Provide the [x, y] coordinate of the cell's center where the given text is located.  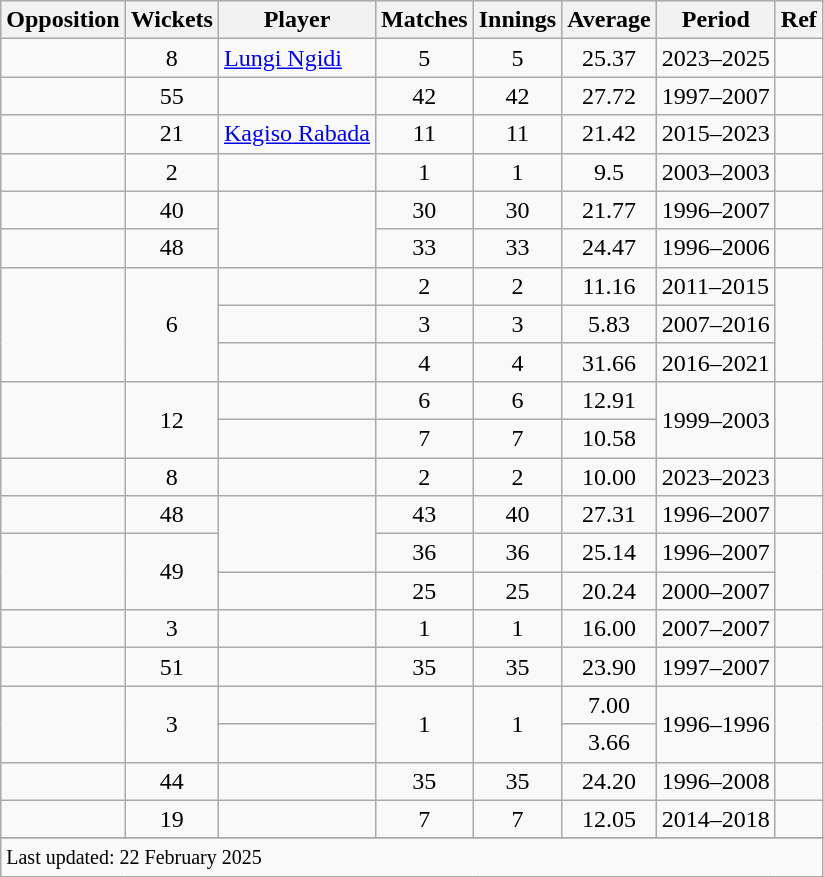
55 [172, 96]
9.5 [610, 172]
49 [172, 572]
Wickets [172, 20]
27.31 [610, 515]
2023–2025 [716, 58]
24.20 [610, 781]
44 [172, 781]
2007–2016 [716, 324]
11.16 [610, 286]
23.90 [610, 667]
2007–2007 [716, 629]
12.91 [610, 400]
12.05 [610, 819]
1996–2006 [716, 248]
Average [610, 20]
2015–2023 [716, 134]
25.37 [610, 58]
Lungi Ngidi [296, 58]
1996–1996 [716, 724]
2023–2023 [716, 477]
10.00 [610, 477]
51 [172, 667]
Player [296, 20]
10.58 [610, 438]
25.14 [610, 553]
21 [172, 134]
Matches [425, 20]
24.47 [610, 248]
1996–2008 [716, 781]
2016–2021 [716, 362]
Period [716, 20]
16.00 [610, 629]
19 [172, 819]
12 [172, 419]
2011–2015 [716, 286]
Opposition [63, 20]
Ref [798, 20]
Kagiso Rabada [296, 134]
Innings [517, 20]
3.66 [610, 743]
20.24 [610, 591]
31.66 [610, 362]
21.42 [610, 134]
1999–2003 [716, 419]
Last updated: 22 February 2025 [412, 857]
7.00 [610, 705]
21.77 [610, 210]
2014–2018 [716, 819]
2003–2003 [716, 172]
5.83 [610, 324]
27.72 [610, 96]
2000–2007 [716, 591]
43 [425, 515]
